Scan for the cell matching the given text and deliver its [X, Y] coordinate at center. 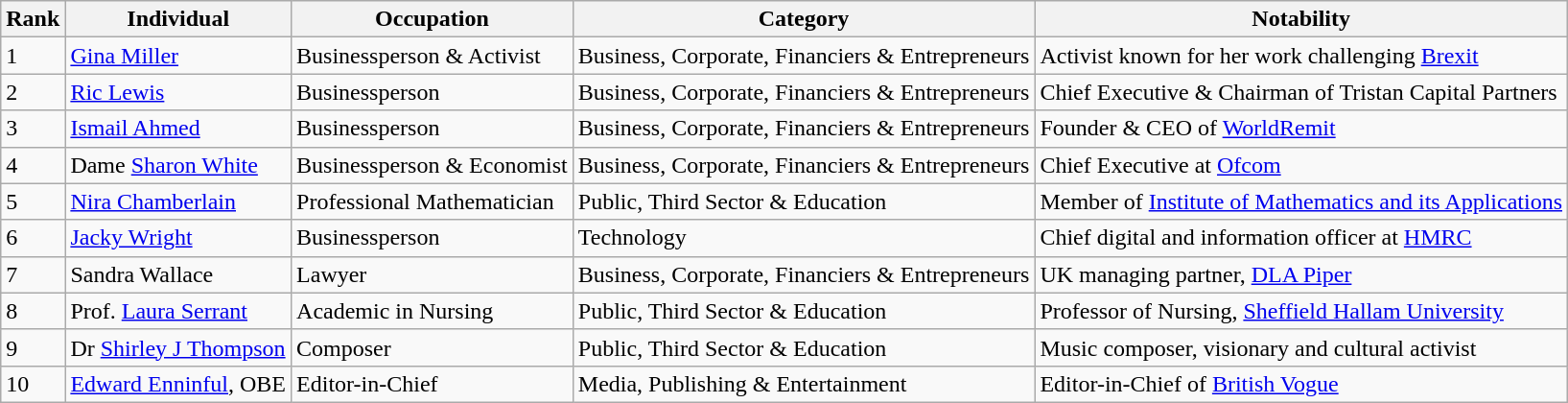
Music composer, visionary and cultural activist [1301, 347]
Category [804, 19]
Gina Miller [178, 56]
Media, Publishing & Entertainment [804, 384]
Businessperson & Economist [433, 165]
Edward Enninful, OBE [178, 384]
Chief Executive at Ofcom [1301, 165]
Editor-in-Chief [433, 384]
9 [33, 347]
7 [33, 274]
Editor-in-Chief of British Vogue [1301, 384]
Composer [433, 347]
Dame Sharon White [178, 165]
6 [33, 238]
Chief digital and information officer at HMRC [1301, 238]
Founder & CEO of WorldRemit [1301, 129]
Professor of Nursing, Sheffield Hallam University [1301, 311]
Ric Lewis [178, 92]
Businessperson & Activist [433, 56]
Academic in Nursing [433, 311]
Rank [33, 19]
Ismail Ahmed [178, 129]
Nira Chamberlain [178, 201]
1 [33, 56]
Individual [178, 19]
4 [33, 165]
3 [33, 129]
8 [33, 311]
Chief Executive & Chairman of Tristan Capital Partners [1301, 92]
Technology [804, 238]
10 [33, 384]
Prof. Laura Serrant [178, 311]
Dr Shirley J Thompson [178, 347]
Member of Institute of Mathematics and its Applications [1301, 201]
2 [33, 92]
Professional Mathematician [433, 201]
Notability [1301, 19]
Occupation [433, 19]
Jacky Wright [178, 238]
5 [33, 201]
Sandra Wallace [178, 274]
Activist known for her work challenging Brexit [1301, 56]
Lawyer [433, 274]
UK managing partner, DLA Piper [1301, 274]
